From the cell containing the given text, extract its center point as [X, Y] coordinate. 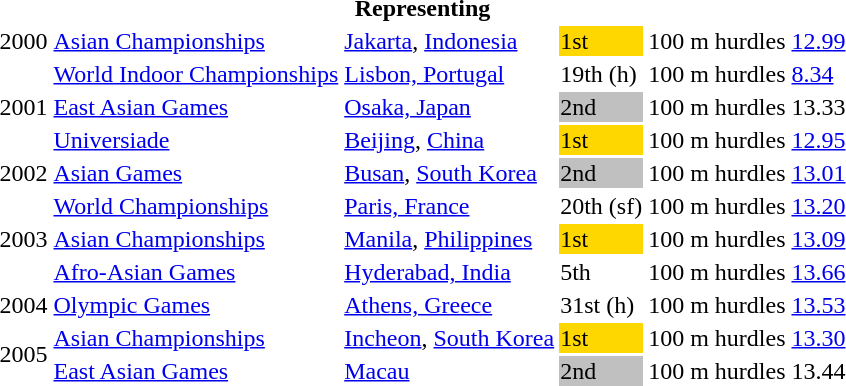
Beijing, China [450, 140]
Afro-Asian Games [196, 272]
World Championships [196, 206]
World Indoor Championships [196, 74]
Paris, France [450, 206]
Manila, Philippines [450, 239]
20th (sf) [602, 206]
31st (h) [602, 305]
Asian Games [196, 173]
Busan, South Korea [450, 173]
Incheon, South Korea [450, 338]
Universiade [196, 140]
Osaka, Japan [450, 107]
19th (h) [602, 74]
Lisbon, Portugal [450, 74]
5th [602, 272]
Olympic Games [196, 305]
Hyderabad, India [450, 272]
Jakarta, Indonesia [450, 41]
Macau [450, 371]
Athens, Greece [450, 305]
